Return [x, y] of the center of cell containing provided text 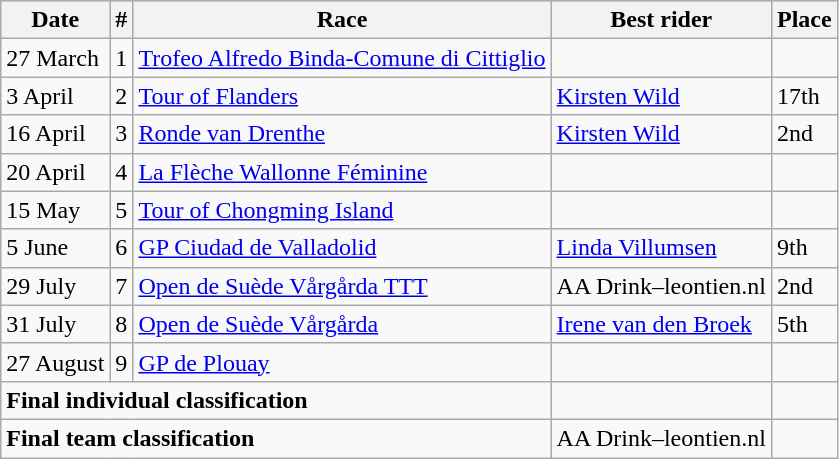
1 [122, 58]
Date [56, 20]
6 [122, 248]
15 May [56, 210]
29 July [56, 286]
Open de Suède Vårgårda [342, 324]
GP de Plouay [342, 362]
Tour of Chongming Island [342, 210]
27 March [56, 58]
5 June [56, 248]
Ronde van Drenthe [342, 134]
GP Ciudad de Valladolid [342, 248]
17th [804, 96]
Open de Suède Vårgårda TTT [342, 286]
Place [804, 20]
# [122, 20]
7 [122, 286]
Tour of Flanders [342, 96]
5 [122, 210]
2 [122, 96]
Final team classification [276, 438]
3 [122, 134]
27 August [56, 362]
20 April [56, 172]
Trofeo Alfredo Binda-Comune di Cittiglio [342, 58]
3 April [56, 96]
La Flèche Wallonne Féminine [342, 172]
8 [122, 324]
5th [804, 324]
9th [804, 248]
Linda Villumsen [661, 248]
9 [122, 362]
16 April [56, 134]
Irene van den Broek [661, 324]
Final individual classification [276, 400]
4 [122, 172]
31 July [56, 324]
Race [342, 20]
Best rider [661, 20]
